Determine the (x, y) coordinate at the center of the cell enclosing the given text.  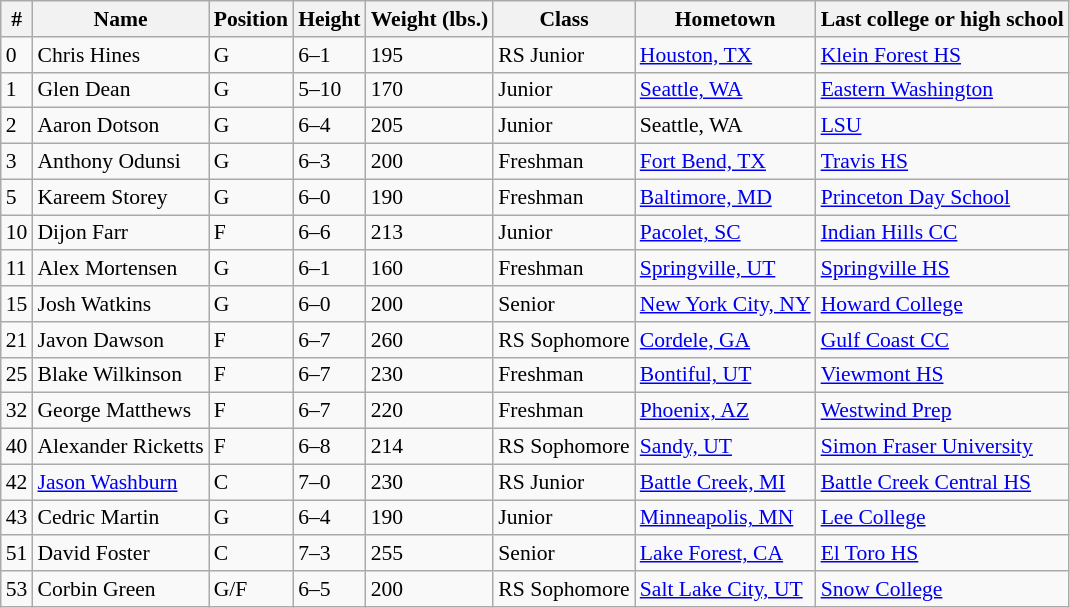
Height (329, 19)
Cordele, GA (726, 340)
1 (17, 90)
170 (430, 90)
Last college or high school (942, 19)
Springville, UT (726, 269)
Houston, TX (726, 55)
Cedric Martin (120, 518)
0 (17, 55)
# (17, 19)
Dijon Farr (120, 233)
Alex Mortensen (120, 269)
Kareem Storey (120, 197)
Baltimore, MD (726, 197)
Class (564, 19)
213 (430, 233)
10 (17, 233)
5 (17, 197)
Princeton Day School (942, 197)
Phoenix, AZ (726, 411)
Minneapolis, MN (726, 518)
40 (17, 447)
Simon Fraser University (942, 447)
Position (251, 19)
51 (17, 554)
220 (430, 411)
5–10 (329, 90)
Aaron Dotson (120, 126)
6–5 (329, 589)
205 (430, 126)
Westwind Prep (942, 411)
6–8 (329, 447)
Jason Washburn (120, 482)
Glen Dean (120, 90)
Pacolet, SC (726, 233)
Fort Bend, TX (726, 162)
Blake Wilkinson (120, 375)
53 (17, 589)
LSU (942, 126)
3 (17, 162)
42 (17, 482)
Snow College (942, 589)
Alexander Ricketts (120, 447)
43 (17, 518)
214 (430, 447)
El Toro HS (942, 554)
195 (430, 55)
25 (17, 375)
Weight (lbs.) (430, 19)
Howard College (942, 304)
160 (430, 269)
Bontiful, UT (726, 375)
Anthony Odunsi (120, 162)
Hometown (726, 19)
David Foster (120, 554)
George Matthews (120, 411)
Name (120, 19)
Salt Lake City, UT (726, 589)
G/F (251, 589)
Indian Hills CC (942, 233)
6–3 (329, 162)
21 (17, 340)
Lake Forest, CA (726, 554)
32 (17, 411)
15 (17, 304)
Springville HS (942, 269)
Travis HS (942, 162)
Battle Creek, MI (726, 482)
Josh Watkins (120, 304)
11 (17, 269)
2 (17, 126)
Lee College (942, 518)
New York City, NY (726, 304)
255 (430, 554)
6–6 (329, 233)
Eastern Washington (942, 90)
Javon Dawson (120, 340)
Viewmont HS (942, 375)
Corbin Green (120, 589)
7–0 (329, 482)
Gulf Coast CC (942, 340)
Klein Forest HS (942, 55)
Chris Hines (120, 55)
260 (430, 340)
Sandy, UT (726, 447)
Battle Creek Central HS (942, 482)
7–3 (329, 554)
